Identify which cell holds the provided text, then report its [X, Y] central coordinate. 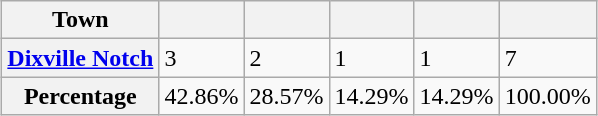
2 [286, 58]
100.00% [548, 96]
7 [548, 58]
42.86% [202, 96]
3 [202, 58]
Dixville Notch [80, 58]
Town [80, 20]
Percentage [80, 96]
28.57% [286, 96]
